Find where the given text appears and provide that cell's center as (X, Y) coordinate. 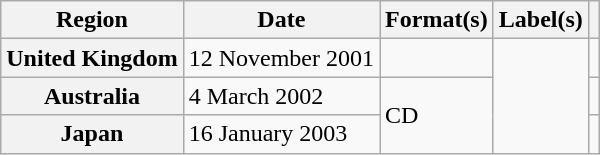
Region (92, 20)
CD (437, 115)
Format(s) (437, 20)
4 March 2002 (281, 96)
United Kingdom (92, 58)
Label(s) (540, 20)
16 January 2003 (281, 134)
12 November 2001 (281, 58)
Date (281, 20)
Australia (92, 96)
Japan (92, 134)
